Detect which cell encompasses the target text, then output its [X, Y] center coordinate. 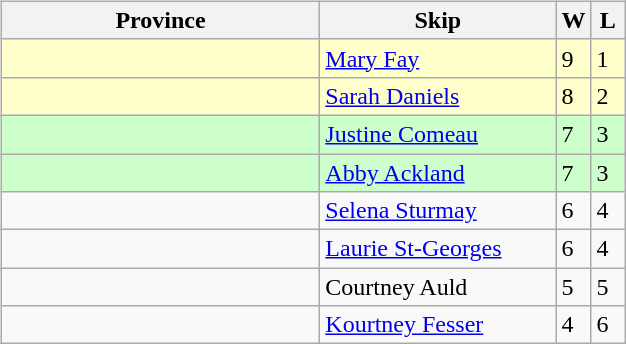
Abby Ackland [438, 173]
Kourtney Fesser [438, 325]
9 [574, 58]
W [574, 20]
Sarah Daniels [438, 96]
Laurie St-Georges [438, 249]
1 [608, 58]
Mary Fay [438, 58]
Skip [438, 20]
Courtney Auld [438, 287]
L [608, 20]
Province [160, 20]
8 [574, 96]
Justine Comeau [438, 134]
Selena Sturmay [438, 211]
2 [608, 96]
